Detect which cell encompasses the target text, then output its (x, y) center coordinate. 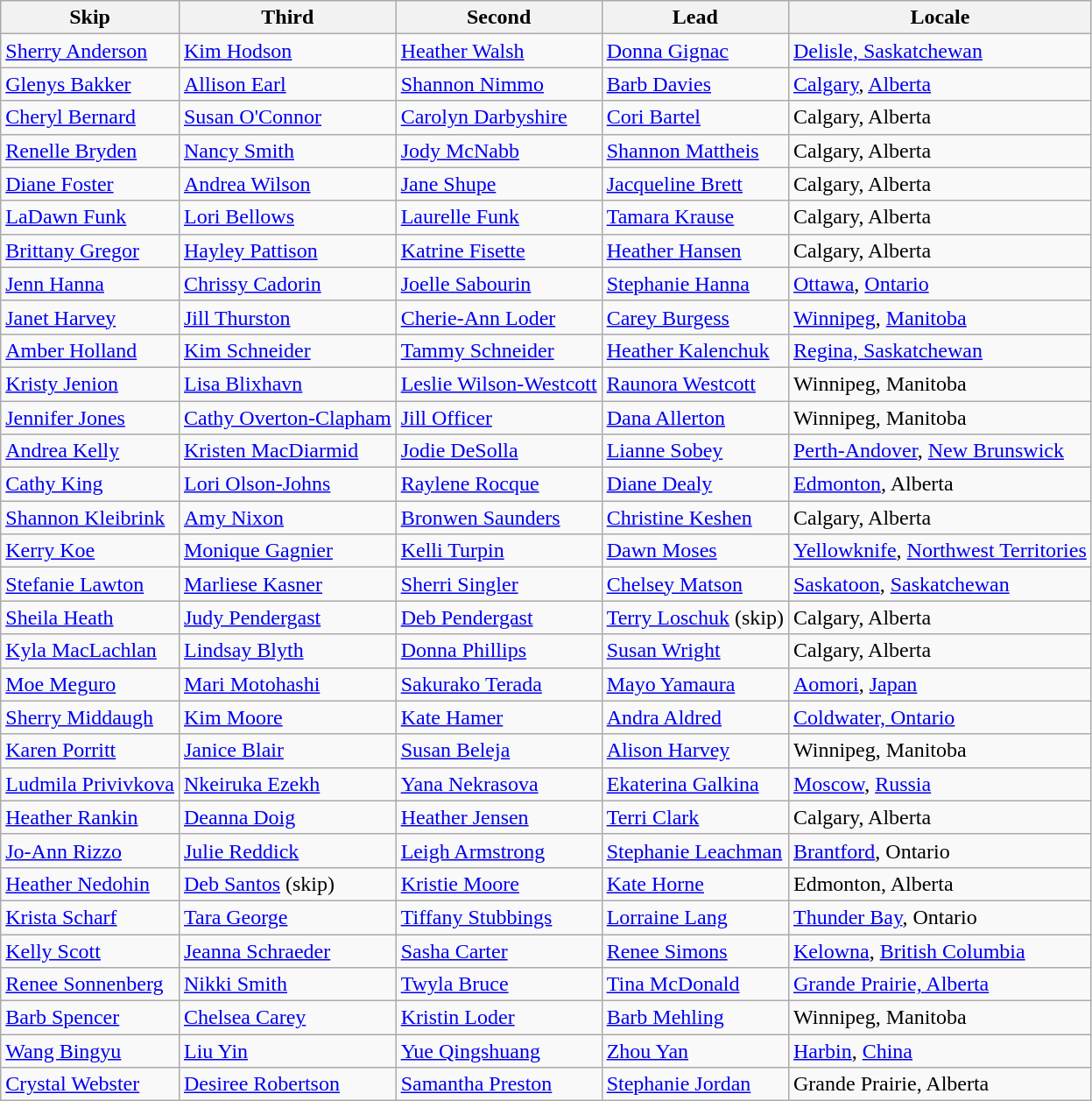
Crystal Webster (90, 1084)
Tiffany Stubbings (499, 917)
Kerry Koe (90, 551)
Sherri Singler (499, 584)
Renee Simons (695, 950)
Katrine Fisette (499, 251)
Amber Holland (90, 350)
Susan Wright (695, 651)
Zhou Yan (695, 1051)
Sakurako Terada (499, 684)
Skip (90, 18)
Lorraine Lang (695, 917)
Lori Olson-Johns (287, 484)
Yana Nekrasova (499, 784)
Lori Bellows (287, 217)
Sheila Heath (90, 618)
LaDawn Funk (90, 217)
Sherry Middaugh (90, 717)
Kelowna, British Columbia (940, 950)
Diane Foster (90, 184)
Diane Dealy (695, 484)
Hayley Pattison (287, 251)
Barb Davies (695, 84)
Renelle Bryden (90, 151)
Kyla MacLachlan (90, 651)
Tara George (287, 917)
Locale (940, 18)
Heather Rankin (90, 817)
Cathy Overton-Clapham (287, 418)
Dana Allerton (695, 418)
Barb Spencer (90, 1018)
Shannon Nimmo (499, 84)
Barb Mehling (695, 1018)
Jenn Hanna (90, 284)
Janice Blair (287, 751)
Nancy Smith (287, 151)
Dawn Moses (695, 551)
Deb Santos (skip) (287, 884)
Lindsay Blyth (287, 651)
Heather Nedohin (90, 884)
Wang Bingyu (90, 1051)
Lianne Sobey (695, 451)
Kelly Scott (90, 950)
Chelsea Carey (287, 1018)
Judy Pendergast (287, 618)
Cheryl Bernard (90, 117)
Sasha Carter (499, 950)
Kristy Jenion (90, 384)
Leslie Wilson-Westcott (499, 384)
Kate Horne (695, 884)
Marliese Kasner (287, 584)
Leigh Armstrong (499, 850)
Kristin Loder (499, 1018)
Stephanie Jordan (695, 1084)
Janet Harvey (90, 317)
Jeanna Schraeder (287, 950)
Alison Harvey (695, 751)
Deb Pendergast (499, 618)
Nikki Smith (287, 985)
Kristie Moore (499, 884)
Chrissy Cadorin (287, 284)
Donna Phillips (499, 651)
Kristen MacDiarmid (287, 451)
Jill Officer (499, 418)
Tina McDonald (695, 985)
Moscow, Russia (940, 784)
Susan O'Connor (287, 117)
Thunder Bay, Ontario (940, 917)
Second (499, 18)
Ottawa, Ontario (940, 284)
Mayo Yamaura (695, 684)
Susan Beleja (499, 751)
Andrea Kelly (90, 451)
Harbin, China (940, 1051)
Christine Keshen (695, 518)
Jodie DeSolla (499, 451)
Tamara Krause (695, 217)
Brantford, Ontario (940, 850)
Laurelle Funk (499, 217)
Monique Gagnier (287, 551)
Jennifer Jones (90, 418)
Cherie-Ann Loder (499, 317)
Krista Scharf (90, 917)
Andrea Wilson (287, 184)
Amy Nixon (287, 518)
Andra Aldred (695, 717)
Cori Bartel (695, 117)
Kim Hodson (287, 51)
Third (287, 18)
Donna Gignac (695, 51)
Shannon Mattheis (695, 151)
Twyla Bruce (499, 985)
Terry Loschuk (skip) (695, 618)
Shannon Kleibrink (90, 518)
Raylene Rocque (499, 484)
Carolyn Darbyshire (499, 117)
Kim Moore (287, 717)
Lead (695, 18)
Ludmila Privivkova (90, 784)
Heather Walsh (499, 51)
Aomori, Japan (940, 684)
Regina, Saskatchewan (940, 350)
Yellowknife, Northwest Territories (940, 551)
Chelsey Matson (695, 584)
Kim Schneider (287, 350)
Jacqueline Brett (695, 184)
Renee Sonnenberg (90, 985)
Brittany Gregor (90, 251)
Jody McNabb (499, 151)
Heather Kalenchuk (695, 350)
Bronwen Saunders (499, 518)
Julie Reddick (287, 850)
Saskatoon, Saskatchewan (940, 584)
Yue Qingshuang (499, 1051)
Ekaterina Galkina (695, 784)
Desiree Robertson (287, 1084)
Tammy Schneider (499, 350)
Allison Earl (287, 84)
Stephanie Leachman (695, 850)
Kelli Turpin (499, 551)
Lisa Blixhavn (287, 384)
Heather Jensen (499, 817)
Jo-Ann Rizzo (90, 850)
Glenys Bakker (90, 84)
Stefanie Lawton (90, 584)
Jane Shupe (499, 184)
Heather Hansen (695, 251)
Carey Burgess (695, 317)
Terri Clark (695, 817)
Jill Thurston (287, 317)
Nkeiruka Ezekh (287, 784)
Samantha Preston (499, 1084)
Sherry Anderson (90, 51)
Delisle, Saskatchewan (940, 51)
Joelle Sabourin (499, 284)
Cathy King (90, 484)
Karen Porritt (90, 751)
Liu Yin (287, 1051)
Moe Meguro (90, 684)
Perth-Andover, New Brunswick (940, 451)
Deanna Doig (287, 817)
Raunora Westcott (695, 384)
Stephanie Hanna (695, 284)
Coldwater, Ontario (940, 717)
Kate Hamer (499, 717)
Mari Motohashi (287, 684)
